For the text-containing cell, return its midpoint in (x, y) coordinate format. 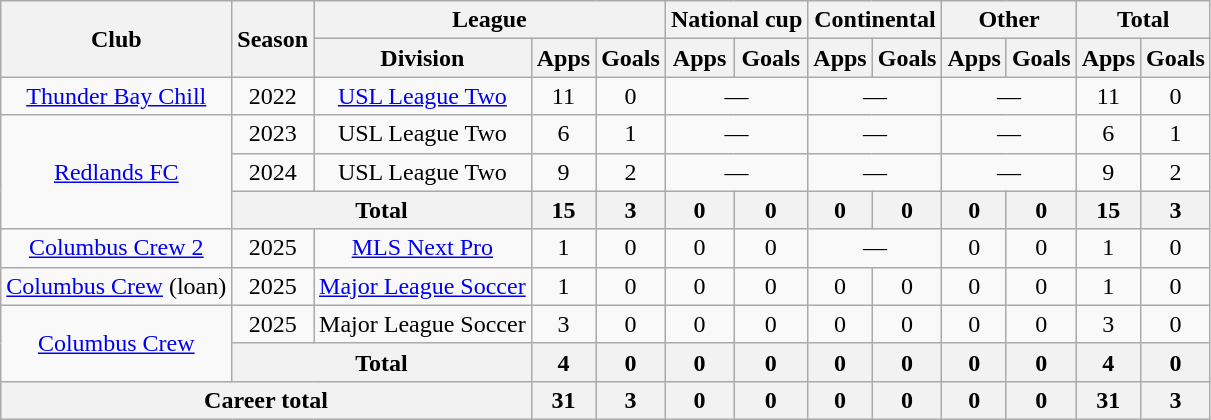
Redlands FC (116, 172)
Columbus Crew (116, 343)
Columbus Crew (loan) (116, 286)
2022 (273, 96)
2023 (273, 134)
Season (273, 39)
Division (423, 58)
Columbus Crew 2 (116, 248)
Career total (266, 400)
Club (116, 39)
MLS Next Pro (423, 248)
2024 (273, 172)
League (490, 20)
Other (1009, 20)
Thunder Bay Chill (116, 96)
Continental (875, 20)
National cup (736, 20)
